Detect which cell encompasses the target text, then output its (X, Y) center coordinate. 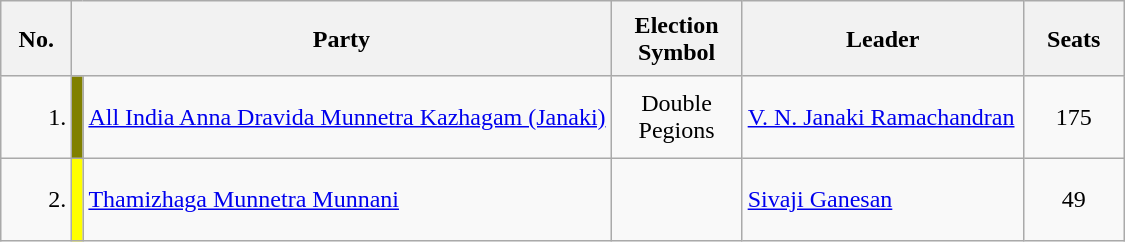
49 (1074, 199)
Party (342, 38)
Thamizhaga Munnetra Munnani (347, 199)
Double Pegions (676, 117)
175 (1074, 117)
Election Symbol (676, 38)
1. (36, 117)
All India Anna Dravida Munnetra Kazhagam (Janaki) (347, 117)
Sivaji Ganesan (882, 199)
Leader (882, 38)
Seats (1074, 38)
No. (36, 38)
V. N. Janaki Ramachandran (882, 117)
2. (36, 199)
